From the cell containing the given text, extract its center point as [x, y] coordinate. 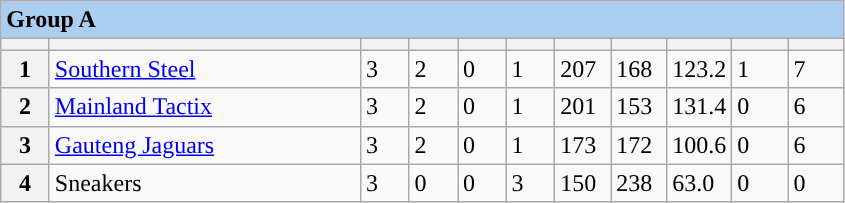
150 [583, 183]
172 [639, 145]
173 [583, 145]
238 [639, 183]
63.0 [700, 183]
Group A [422, 20]
4 [26, 183]
Gauteng Jaguars [204, 145]
168 [639, 69]
201 [583, 107]
131.4 [700, 107]
100.6 [700, 145]
207 [583, 69]
153 [639, 107]
Mainland Tactix [204, 107]
Southern Steel [204, 69]
7 [816, 69]
Sneakers [204, 183]
123.2 [700, 69]
